From the cell containing the given text, extract its center point as [X, Y] coordinate. 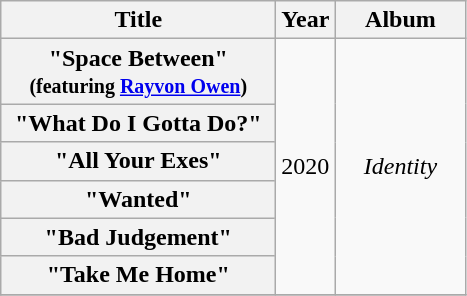
2020 [306, 166]
Identity [400, 166]
"Bad Judgement" [138, 237]
"Wanted" [138, 199]
"Space Between"(featuring Rayvon Owen) [138, 72]
Year [306, 20]
"What Do I Gotta Do?" [138, 123]
"Take Me Home" [138, 275]
Title [138, 20]
"All Your Exes" [138, 161]
Album [400, 20]
